Find where the given text appears and provide that cell's center as (x, y) coordinate. 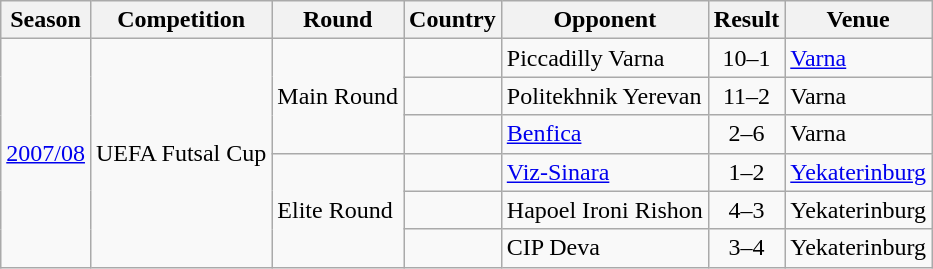
Main Round (338, 96)
UEFA Futsal Cup (180, 153)
Round (338, 20)
4–3 (746, 210)
Benfica (604, 134)
10–1 (746, 58)
Viz-Sinara (604, 172)
3–4 (746, 248)
2007/08 (46, 153)
Politekhnik Yerevan (604, 96)
Venue (858, 20)
Opponent (604, 20)
1–2 (746, 172)
Season (46, 20)
Elite Round (338, 210)
Hapoel Ironi Rishon (604, 210)
11–2 (746, 96)
Competition (180, 20)
Result (746, 20)
Piccadilly Varna (604, 58)
2–6 (746, 134)
Country (453, 20)
CIP Deva (604, 248)
